Locate the cell with the specified text and output its [x, y] center coordinate. 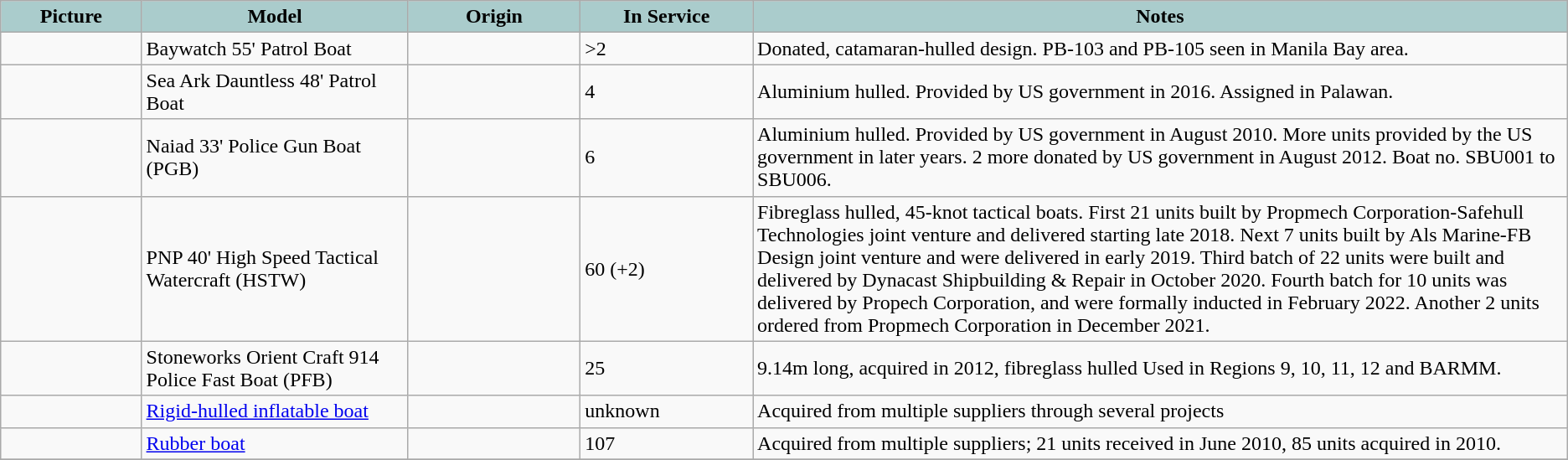
unknown [667, 411]
Rubber boat [275, 443]
Donated, catamaran-hulled design. PB-103 and PB-105 seen in Manila Bay area. [1161, 49]
107 [667, 443]
PNP 40' High Speed Tactical Watercraft (HSTW) [275, 268]
Origin [494, 17]
Acquired from multiple suppliers through several projects [1161, 411]
6 [667, 158]
Rigid-hulled inflatable boat [275, 411]
Notes [1161, 17]
4 [667, 92]
Stoneworks Orient Craft 914 Police Fast Boat (PFB) [275, 369]
Naiad 33' Police Gun Boat (PGB) [275, 158]
9.14m long, acquired in 2012, fibreglass hulled Used in Regions 9, 10, 11, 12 and BARMM. [1161, 369]
25 [667, 369]
Sea Ark Dauntless 48' Patrol Boat [275, 92]
In Service [667, 17]
Picture [71, 17]
Baywatch 55' Patrol Boat [275, 49]
Acquired from multiple suppliers; 21 units received in June 2010, 85 units acquired in 2010. [1161, 443]
>2 [667, 49]
Aluminium hulled. Provided by US government in 2016. Assigned in Palawan. [1161, 92]
60 (+2) [667, 268]
Model [275, 17]
